Extract the (x, y) coordinate from the center of the cell holding the provided text.  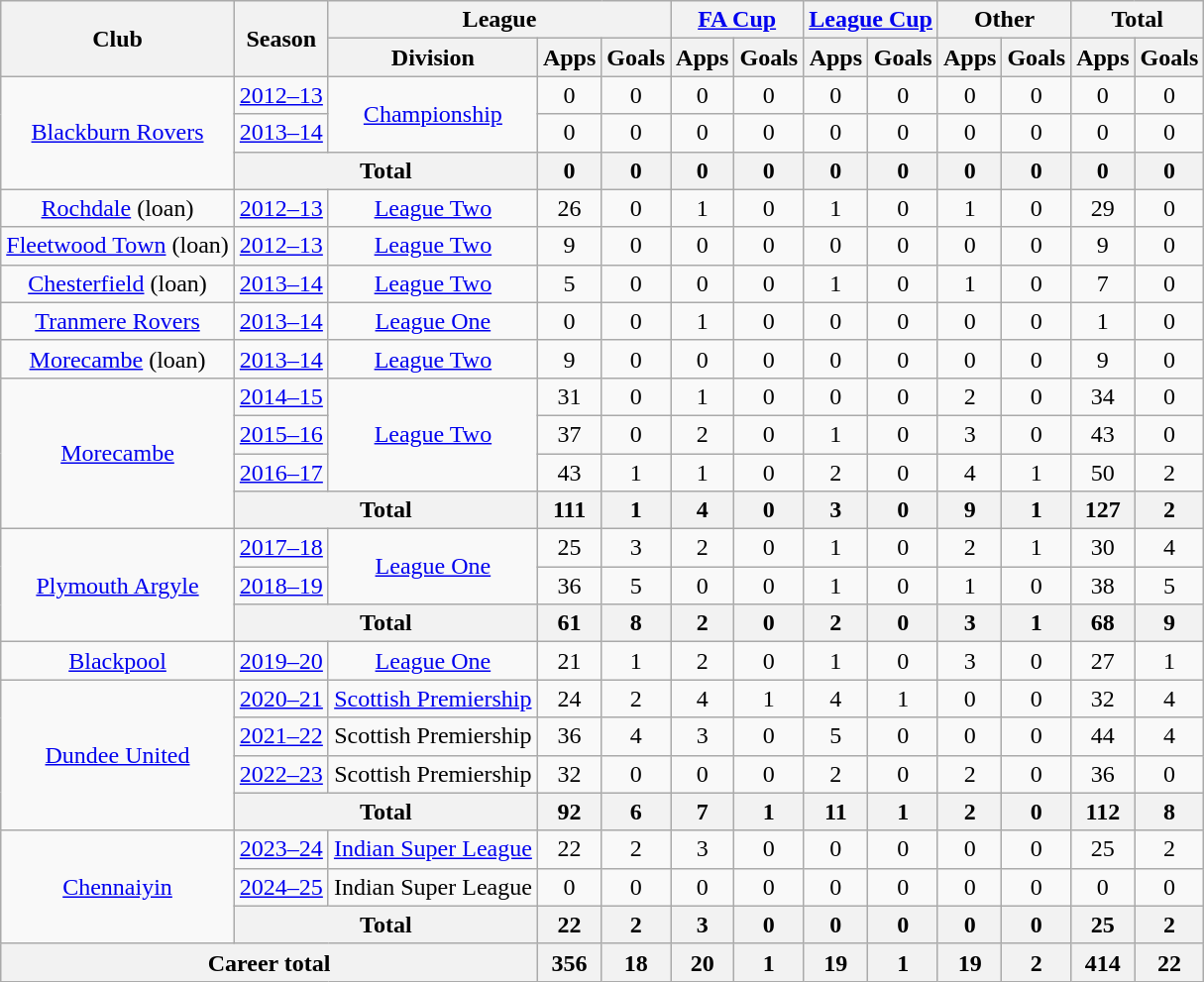
Morecambe (loan) (118, 359)
2019–20 (281, 661)
18 (636, 962)
50 (1103, 473)
21 (569, 661)
Chennaiyin (118, 887)
2020–21 (281, 699)
11 (836, 812)
26 (569, 208)
20 (703, 962)
2022–23 (281, 774)
Fleetwood Town (loan) (118, 246)
Chesterfield (loan) (118, 283)
30 (1103, 548)
Morecambe (118, 453)
Blackpool (118, 661)
356 (569, 962)
92 (569, 812)
2024–25 (281, 887)
2014–15 (281, 396)
Blackburn Rovers (118, 133)
Rochdale (loan) (118, 208)
29 (1103, 208)
2017–18 (281, 548)
Club (118, 39)
Division (432, 57)
27 (1103, 661)
2015–16 (281, 434)
Championship (432, 114)
Dundee United (118, 755)
127 (1103, 510)
Career total (270, 962)
37 (569, 434)
2018–19 (281, 586)
44 (1103, 736)
League Cup (871, 20)
2021–22 (281, 736)
68 (1103, 623)
112 (1103, 812)
111 (569, 510)
2023–24 (281, 849)
Season (281, 39)
34 (1103, 396)
61 (569, 623)
6 (636, 812)
31 (569, 396)
League (499, 20)
Plymouth Argyle (118, 586)
414 (1103, 962)
Tranmere Rovers (118, 321)
FA Cup (737, 20)
2016–17 (281, 473)
24 (569, 699)
38 (1103, 586)
Other (1004, 20)
